Provide the (X, Y) coordinate of the cell's center where the given text is located.  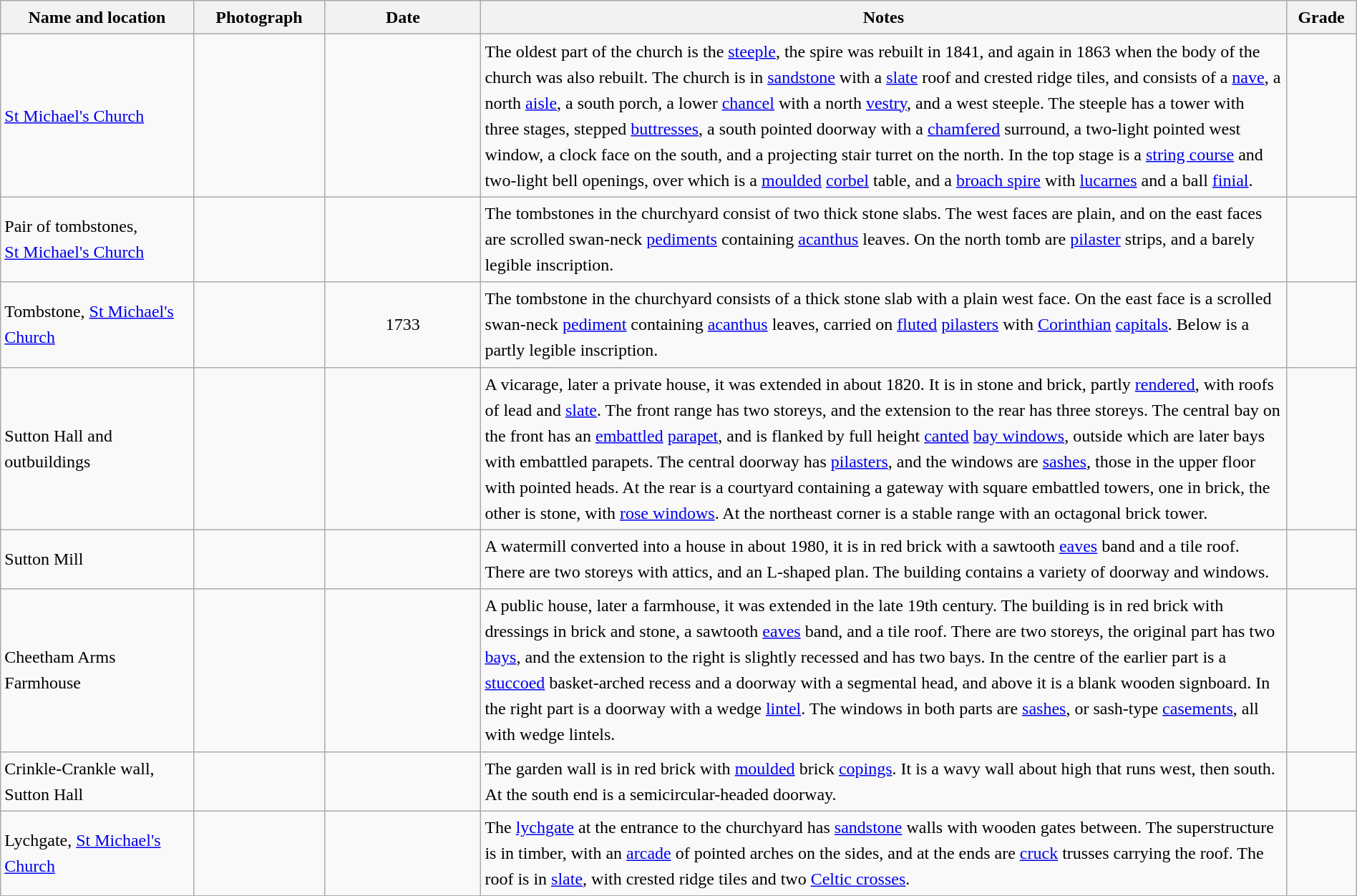
Pair of tombstones,St Michael's Church (97, 239)
St Michael's Church (97, 116)
Crinkle-Crankle wall, Sutton Hall (97, 781)
Notes (883, 17)
Tombstone, St Michael's Church (97, 325)
Lychgate, St Michael's Church (97, 853)
Sutton Mill (97, 560)
Name and location (97, 17)
1733 (403, 325)
Photograph (259, 17)
Grade (1321, 17)
Date (403, 17)
Sutton Hall and outbuildings (97, 448)
Cheetham Arms Farmhouse (97, 670)
